Locate the cell with the specified text and output its (X, Y) center coordinate. 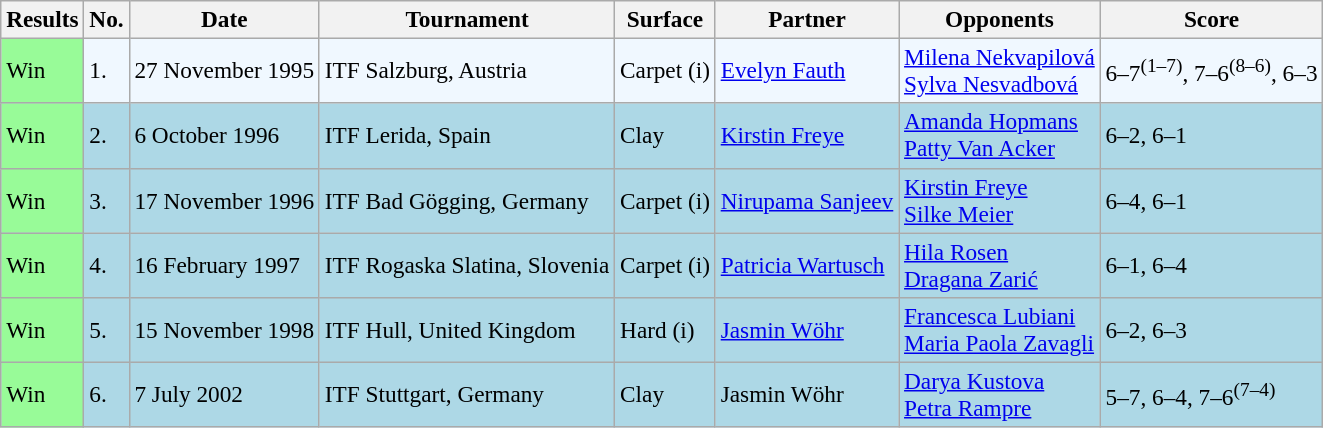
3. (106, 200)
Opponents (1000, 19)
Score (1212, 19)
5. (106, 330)
Patricia Wartusch (806, 264)
6–2, 6–3 (1212, 330)
7 July 2002 (224, 394)
Tournament (466, 19)
6–4, 6–1 (1212, 200)
Hard (i) (666, 330)
6–7(1–7), 7–6(8–6), 6–3 (1212, 70)
27 November 1995 (224, 70)
Darya Kustova Petra Rampre (1000, 394)
6–1, 6–4 (1212, 264)
6–2, 6–1 (1212, 136)
Date (224, 19)
ITF Rogaska Slatina, Slovenia (466, 264)
ITF Salzburg, Austria (466, 70)
Francesca Lubiani Maria Paola Zavagli (1000, 330)
Surface (666, 19)
No. (106, 19)
Hila Rosen Dragana Zarić (1000, 264)
ITF Stuttgart, Germany (466, 394)
ITF Hull, United Kingdom (466, 330)
6 October 1996 (224, 136)
Kirstin Freye (806, 136)
Partner (806, 19)
16 February 1997 (224, 264)
Kirstin Freye Silke Meier (1000, 200)
2. (106, 136)
6. (106, 394)
Results (42, 19)
ITF Bad Gögging, Germany (466, 200)
Evelyn Fauth (806, 70)
Amanda Hopmans Patty Van Acker (1000, 136)
Nirupama Sanjeev (806, 200)
17 November 1996 (224, 200)
1. (106, 70)
4. (106, 264)
Milena Nekvapilová Sylva Nesvadbová (1000, 70)
15 November 1998 (224, 330)
ITF Lerida, Spain (466, 136)
5–7, 6–4, 7–6(7–4) (1212, 394)
